Locate the cell with the specified text and output its [X, Y] center coordinate. 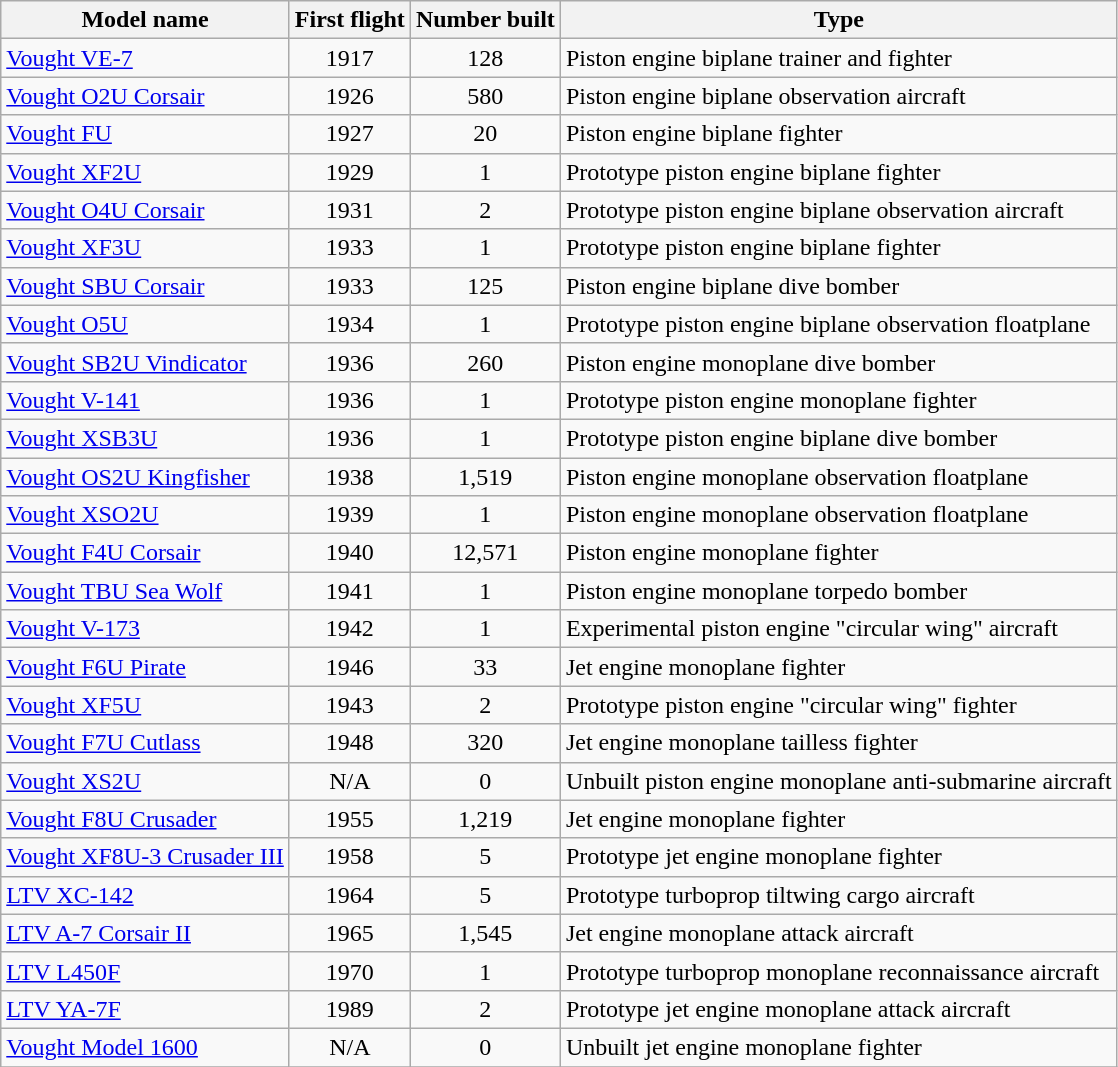
1927 [350, 134]
320 [485, 743]
Piston engine biplane observation aircraft [838, 96]
Vought SB2U Vindicator [146, 362]
Vought XF2U [146, 172]
1938 [350, 477]
Vought O5U [146, 324]
Vought XF3U [146, 248]
Vought O4U Corsair [146, 210]
128 [485, 58]
20 [485, 134]
Vought XSB3U [146, 438]
Unbuilt piston engine monoplane anti-submarine aircraft [838, 781]
Piston engine biplane trainer and fighter [838, 58]
1946 [350, 667]
Vought XF8U-3 Crusader III [146, 857]
1926 [350, 96]
Jet engine monoplane tailless fighter [838, 743]
1958 [350, 857]
1,545 [485, 933]
Type [838, 20]
Prototype piston engine biplane observation aircraft [838, 210]
Vought SBU Corsair [146, 286]
Vought VE-7 [146, 58]
Prototype piston engine "circular wing" fighter [838, 705]
1964 [350, 895]
1942 [350, 629]
LTV XC-142 [146, 895]
Prototype jet engine monoplane fighter [838, 857]
LTV A-7 Corsair II [146, 933]
Vought TBU Sea Wolf [146, 591]
1,219 [485, 819]
1955 [350, 819]
Vought Model 1600 [146, 1047]
LTV YA-7F [146, 1009]
Prototype piston engine monoplane fighter [838, 400]
Piston engine monoplane fighter [838, 553]
Model name [146, 20]
Jet engine monoplane attack aircraft [838, 933]
Vought V-141 [146, 400]
Vought F7U Cutlass [146, 743]
Experimental piston engine "circular wing" aircraft [838, 629]
260 [485, 362]
LTV L450F [146, 971]
Piston engine biplane fighter [838, 134]
33 [485, 667]
1,519 [485, 477]
Vought O2U Corsair [146, 96]
1939 [350, 515]
1970 [350, 971]
Vought XSO2U [146, 515]
Vought FU [146, 134]
12,571 [485, 553]
Prototype piston engine biplane observation floatplane [838, 324]
Piston engine monoplane torpedo bomber [838, 591]
Vought XS2U [146, 781]
1948 [350, 743]
1989 [350, 1009]
Prototype piston engine biplane dive bomber [838, 438]
125 [485, 286]
Number built [485, 20]
1940 [350, 553]
Vought F4U Corsair [146, 553]
580 [485, 96]
Vought XF5U [146, 705]
1943 [350, 705]
Unbuilt jet engine monoplane fighter [838, 1047]
1917 [350, 58]
Prototype turboprop tiltwing cargo aircraft [838, 895]
1929 [350, 172]
First flight [350, 20]
1965 [350, 933]
Piston engine monoplane dive bomber [838, 362]
1934 [350, 324]
1941 [350, 591]
1931 [350, 210]
Vought F8U Crusader [146, 819]
Piston engine biplane dive bomber [838, 286]
Vought F6U Pirate [146, 667]
Vought OS2U Kingfisher [146, 477]
Prototype turboprop monoplane reconnaissance aircraft [838, 971]
Prototype jet engine monoplane attack aircraft [838, 1009]
Vought V-173 [146, 629]
